Capture the cell that displays the provided text and extract its [x, y] central coordinate. 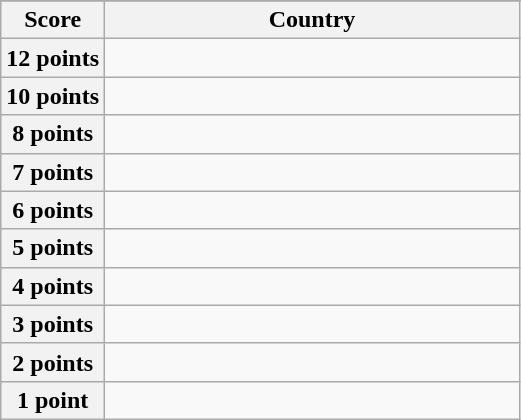
3 points [53, 324]
12 points [53, 58]
Score [53, 20]
Country [312, 20]
2 points [53, 362]
7 points [53, 172]
6 points [53, 210]
8 points [53, 134]
5 points [53, 248]
1 point [53, 400]
10 points [53, 96]
4 points [53, 286]
